For the text-containing cell, return its midpoint in (X, Y) coordinate format. 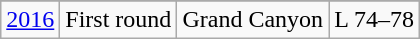
L 74–78 (374, 20)
Grand Canyon (253, 20)
2016 (30, 20)
First round (118, 20)
